Extract the [X, Y] coordinate from the center of the cell holding the provided text.  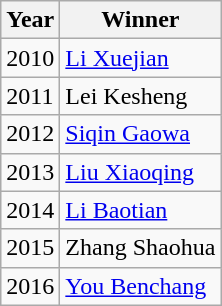
Liu Xiaoqing [140, 172]
2013 [30, 172]
Zhang Shaohua [140, 248]
2012 [30, 134]
Winner [140, 20]
Lei Kesheng [140, 96]
2010 [30, 58]
Li Xuejian [140, 58]
2016 [30, 286]
Li Baotian [140, 210]
2011 [30, 96]
Siqin Gaowa [140, 134]
2015 [30, 248]
2014 [30, 210]
You Benchang [140, 286]
Year [30, 20]
